Provide the (X, Y) coordinate of the cell's center where the given text is located.  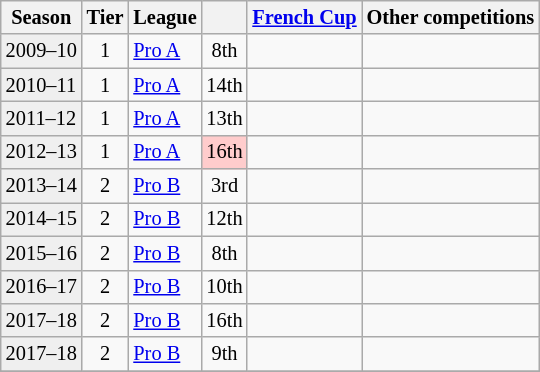
Other competitions (450, 17)
14th (225, 85)
12th (225, 219)
2016–17 (42, 287)
10th (225, 287)
9th (225, 354)
League (164, 17)
13th (225, 118)
2010–11 (42, 85)
2009–10 (42, 51)
French Cup (304, 17)
2015–16 (42, 253)
2013–14 (42, 186)
Tier (106, 17)
2014–15 (42, 219)
2011–12 (42, 118)
2012–13 (42, 152)
3rd (225, 186)
Season (42, 17)
